Return the [x, y] coordinate for the center point of the cell that contains the specified text.  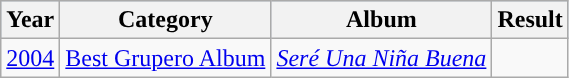
2004 [30, 58]
Best Grupero Album [166, 58]
Category [166, 20]
Year [30, 20]
Album [382, 20]
Seré Una Niña Buena [382, 58]
Result [530, 20]
